Search for the cell housing the specified text and yield its (X, Y) center coordinate. 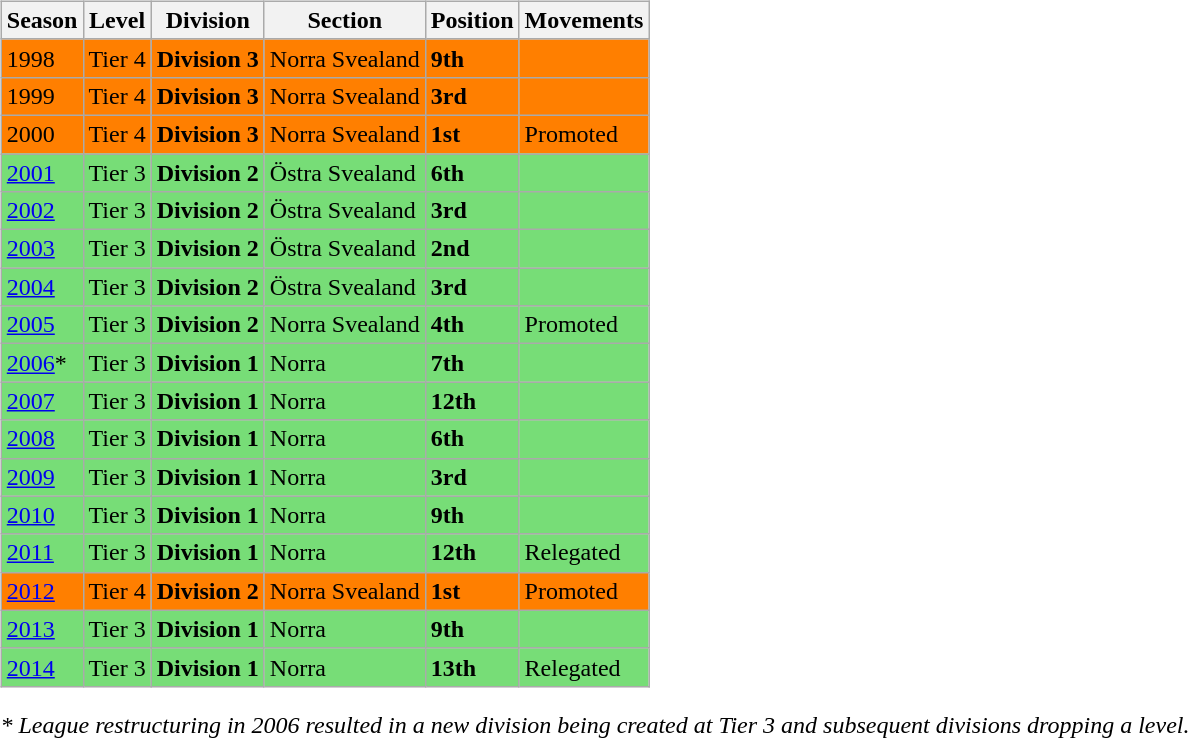
2006* (42, 363)
2004 (42, 287)
Level (117, 20)
1999 (42, 96)
2002 (42, 211)
2008 (42, 439)
2012 (42, 591)
Movements (584, 20)
1998 (42, 58)
7th (472, 363)
Position (472, 20)
4th (472, 325)
2009 (42, 477)
2011 (42, 553)
2005 (42, 325)
2nd (472, 249)
2000 (42, 134)
13th (472, 667)
Section (344, 20)
2003 (42, 249)
2007 (42, 401)
Season (42, 20)
2001 (42, 173)
2010 (42, 515)
Division (208, 20)
2014 (42, 667)
2013 (42, 629)
